Pinpoint the cell where the given text exists, returning its [x, y] midpoint coordinate. 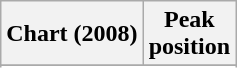
Peakposition [189, 34]
Chart (2008) [72, 34]
